Extract the (X, Y) coordinate from the center of the cell holding the provided text.  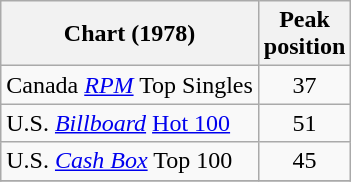
Canada RPM Top Singles (130, 85)
U.S. Cash Box Top 100 (130, 161)
Chart (1978) (130, 34)
45 (304, 161)
U.S. Billboard Hot 100 (130, 123)
51 (304, 123)
Peakposition (304, 34)
37 (304, 85)
